From the cell containing the given text, extract its center point as [x, y] coordinate. 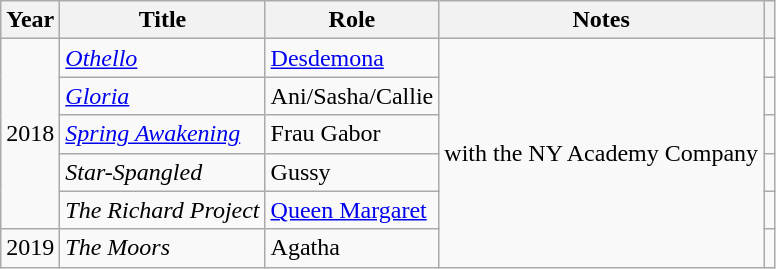
Desdemona [352, 58]
Gloria [162, 96]
Frau Gabor [352, 134]
Ani/Sasha/Callie [352, 96]
The Richard Project [162, 210]
with the NY Academy Company [602, 153]
Gussy [352, 172]
Notes [602, 20]
Othello [162, 58]
Queen Margaret [352, 210]
Year [30, 20]
2019 [30, 248]
Title [162, 20]
Role [352, 20]
Spring Awakening [162, 134]
Agatha [352, 248]
Star-Spangled [162, 172]
2018 [30, 134]
The Moors [162, 248]
